Search for the cell housing the specified text and yield its (x, y) center coordinate. 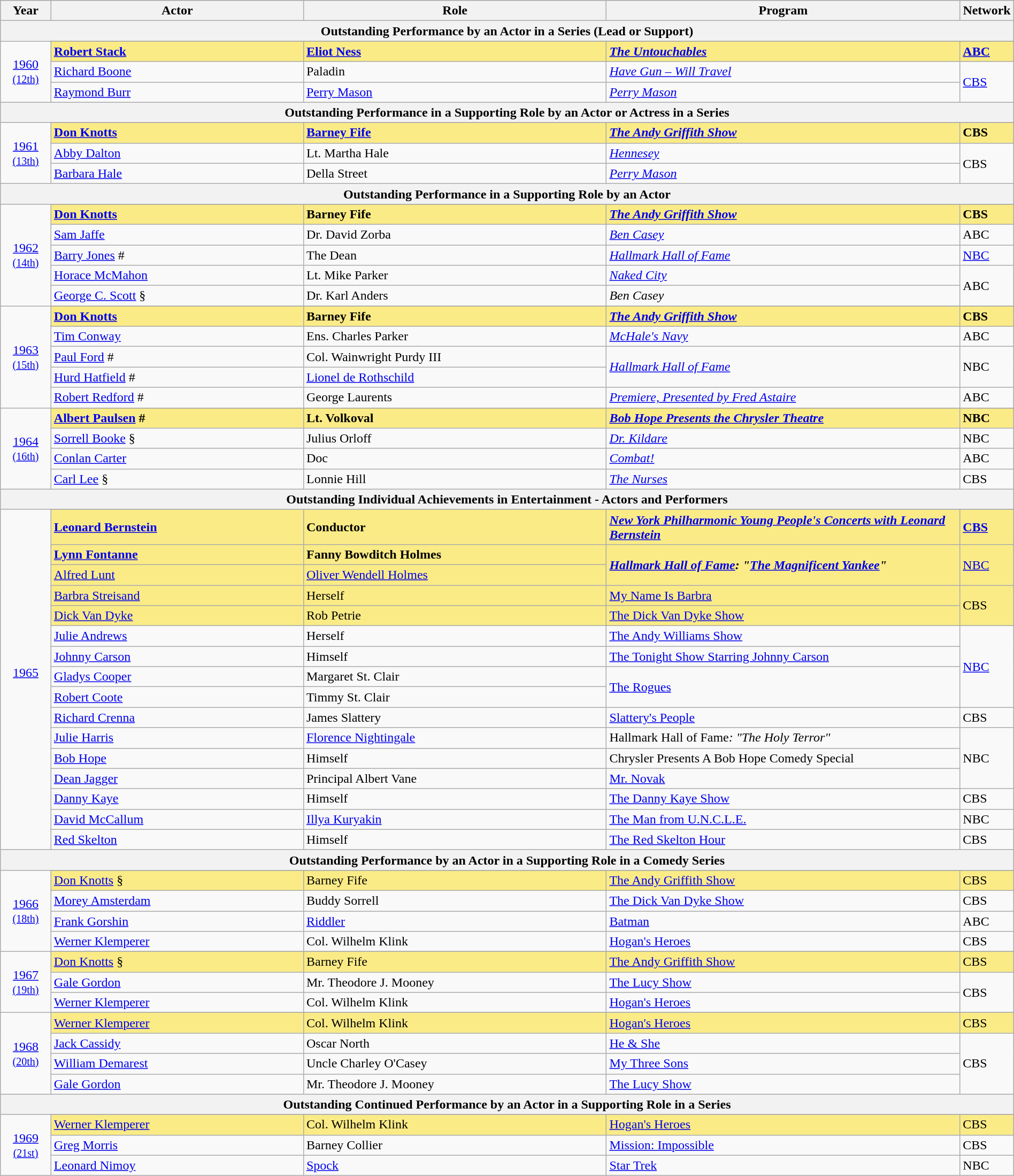
Principal Albert Vane (455, 778)
Carl Lee § (177, 479)
Doc (455, 459)
Julius Orloff (455, 438)
Fanny Bowditch Holmes (455, 554)
Morey Amsterdam (177, 900)
My Name Is Barbra (783, 595)
The Nurses (783, 479)
Lionel de Rothschild (455, 377)
The Andy Williams Show (783, 636)
Margaret St. Clair (455, 677)
Bob Hope (177, 758)
The Tonight Show Starring Johnny Carson (783, 656)
Danny Kaye (177, 799)
Col. Wainwright Purdy III (455, 357)
Outstanding Individual Achievements in Entertainment - Actors and Performers (507, 499)
Hennesey (783, 153)
Alfred Lunt (177, 575)
1963(15th) (26, 357)
Bob Hope Presents the Chrysler Theatre (783, 418)
Outstanding Performance in a Supporting Role by an Actor (507, 194)
Lt. Volkoval (455, 418)
Abby Dalton (177, 153)
Slattery's People (783, 717)
Premiere, Presented by Fred Astaire (783, 398)
George Laurents (455, 398)
Della Street (455, 173)
Robert Stack (177, 51)
Combat! (783, 459)
George C. Scott § (177, 296)
Conlan Carter (177, 459)
1960(12th) (26, 72)
Julie Andrews (177, 636)
Naked City (783, 276)
Program (783, 11)
The Dean (455, 255)
Dr. Kildare (783, 438)
Oliver Wendell Holmes (455, 575)
Florence Nightingale (455, 738)
Star Trek (783, 1165)
Year (26, 11)
Timmy St. Clair (455, 697)
Outstanding Performance by an Actor in a Series (Lead or Support) (507, 31)
Horace McMahon (177, 276)
1962(14th) (26, 255)
Eliot Ness (455, 51)
Greg Morris (177, 1145)
1964(16th) (26, 448)
Buddy Sorrell (455, 900)
Sorrell Booke § (177, 438)
Leonard Bernstein (177, 526)
Batman (783, 921)
He & She (783, 1043)
Hallmark Hall of Fame: "The Holy Terror" (783, 738)
Tim Conway (177, 337)
Uncle Charley O'Casey (455, 1064)
Ens. Charles Parker (455, 337)
1961(13th) (26, 153)
Outstanding Continued Performance by an Actor in a Supporting Role in a Series (507, 1104)
Outstanding Performance by an Actor in a Supporting Role in a Comedy Series (507, 860)
My Three Sons (783, 1064)
New York Philharmonic Young People's Concerts with Leonard Bernstein (783, 526)
Gladys Cooper (177, 677)
1967(19th) (26, 982)
Richard Crenna (177, 717)
Hurd Hatfield # (177, 377)
Role (455, 11)
Robert Redford # (177, 398)
Actor (177, 11)
The Rogues (783, 687)
William Demarest (177, 1064)
Dr. David Zorba (455, 234)
Oscar North (455, 1043)
Dean Jagger (177, 778)
Dr. Karl Anders (455, 296)
Julie Harris (177, 738)
Mr. Novak (783, 778)
Lt. Mike Parker (455, 276)
The Red Skelton Hour (783, 839)
The Man from U.N.C.L.E. (783, 819)
Leonard Nimoy (177, 1165)
1968(20th) (26, 1053)
Frank Gorshin (177, 921)
Outstanding Performance in a Supporting Role by an Actor or Actress in a Series (507, 112)
Have Gun – Will Travel (783, 72)
Barbara Hale (177, 173)
Rob Petrie (455, 616)
Riddler (455, 921)
1965 (26, 679)
Dick Van Dyke (177, 616)
Lt. Martha Hale (455, 153)
Paul Ford # (177, 357)
The Untouchables (783, 51)
Red Skelton (177, 839)
1966(18th) (26, 911)
Chrysler Presents A Bob Hope Comedy Special (783, 758)
Richard Boone (177, 72)
Albert Paulsen # (177, 418)
Network (987, 11)
Conductor (455, 526)
Johnny Carson (177, 656)
McHale's Navy (783, 337)
Barney Collier (455, 1145)
The Danny Kaye Show (783, 799)
James Slattery (455, 717)
Paladin (455, 72)
Hallmark Hall of Fame: "The Magnificent Yankee" (783, 564)
Raymond Burr (177, 92)
Barbra Streisand (177, 595)
Robert Coote (177, 697)
Spock (455, 1165)
Barry Jones # (177, 255)
1969(21st) (26, 1145)
Lonnie Hill (455, 479)
Mission: Impossible (783, 1145)
Illya Kuryakin (455, 819)
David McCallum (177, 819)
Sam Jaffe (177, 234)
Jack Cassidy (177, 1043)
Lynn Fontanne (177, 554)
